Scan for the cell matching the given text and deliver its [X, Y] coordinate at center. 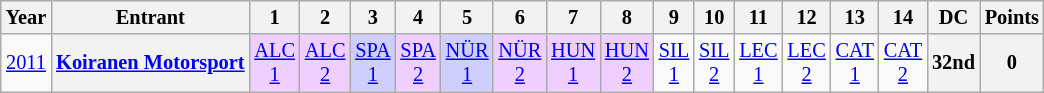
13 [855, 17]
LEC2 [807, 63]
12 [807, 17]
1 [274, 17]
9 [674, 17]
CAT1 [855, 63]
HUN1 [573, 63]
DC [954, 17]
2 [325, 17]
SIL1 [674, 63]
NÜR1 [468, 63]
4 [418, 17]
32nd [954, 63]
5 [468, 17]
SPA1 [372, 63]
14 [903, 17]
NÜR2 [520, 63]
SPA2 [418, 63]
Points [1012, 17]
10 [714, 17]
HUN2 [627, 63]
3 [372, 17]
0 [1012, 63]
ALC1 [274, 63]
LEC1 [758, 63]
7 [573, 17]
6 [520, 17]
ALC2 [325, 63]
8 [627, 17]
Entrant [150, 17]
2011 [26, 63]
CAT2 [903, 63]
Year [26, 17]
SIL2 [714, 63]
Koiranen Motorsport [150, 63]
11 [758, 17]
